From the cell containing the given text, extract its center point as (X, Y) coordinate. 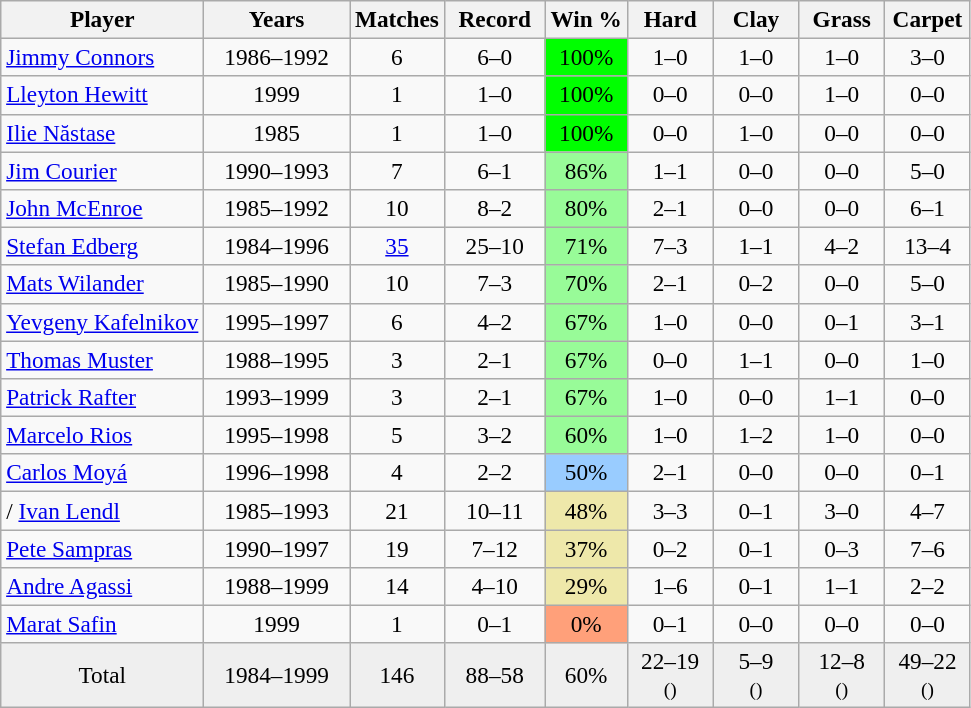
1996–1998 (277, 473)
1988–1995 (277, 359)
Clay (756, 19)
3–3 (670, 510)
80% (586, 208)
8–2 (494, 208)
13–4 (928, 246)
71% (586, 246)
1995–1997 (277, 322)
146 (398, 676)
Win % (586, 19)
Carpet (928, 19)
1–6 (670, 586)
1985–1992 (277, 208)
88–58 (494, 676)
Carlos Moyá (102, 473)
Total (102, 676)
10–11 (494, 510)
37% (586, 548)
21 (398, 510)
50% (586, 473)
Marat Safin (102, 624)
Marcelo Rios (102, 435)
1993–1999 (277, 397)
4 (398, 473)
35 (398, 246)
29% (586, 586)
3–2 (494, 435)
Jim Courier (102, 170)
0% (586, 624)
7 (398, 170)
Hard (670, 19)
Grass (842, 19)
Stefan Edberg (102, 246)
3–1 (928, 322)
1990–1997 (277, 548)
1985 (277, 133)
5–9 () (756, 676)
5 (398, 435)
22–19 () (670, 676)
1985–1990 (277, 284)
86% (586, 170)
Lleyton Hewitt (102, 95)
Record (494, 19)
70% (586, 284)
Andre Agassi (102, 586)
Matches (398, 19)
6–0 (494, 57)
1984–1999 (277, 676)
1986–1992 (277, 57)
25–10 (494, 246)
0–3 (842, 548)
48% (586, 510)
/ Ivan Lendl (102, 510)
12–8 () (842, 676)
1985–1993 (277, 510)
1995–1998 (277, 435)
7–6 (928, 548)
Years (277, 19)
1990–1993 (277, 170)
Player (102, 19)
49–22 () (928, 676)
Mats Wilander (102, 284)
7–12 (494, 548)
Jimmy Connors (102, 57)
Ilie Năstase (102, 133)
Pete Sampras (102, 548)
1988–1999 (277, 586)
Yevgeny Kafelnikov (102, 322)
Thomas Muster (102, 359)
14 (398, 586)
4–7 (928, 510)
1984–1996 (277, 246)
4–10 (494, 586)
1–2 (756, 435)
19 (398, 548)
John McEnroe (102, 208)
Patrick Rafter (102, 397)
